Determine the (X, Y) coordinate at the center of the cell enclosing the given text.  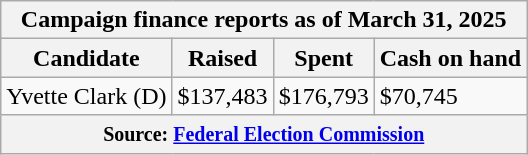
Candidate (86, 58)
$176,793 (324, 96)
$137,483 (222, 96)
Spent (324, 58)
Raised (222, 58)
Campaign finance reports as of March 31, 2025 (264, 20)
Source: Federal Election Commission (264, 134)
Cash on hand (450, 58)
Yvette Clark (D) (86, 96)
$70,745 (450, 96)
